Return the [X, Y] coordinate for the center point of the cell that contains the specified text.  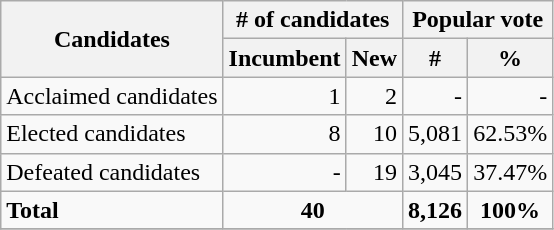
Defeated candidates [112, 172]
Incumbent [284, 58]
40 [312, 210]
62.53% [510, 134]
19 [374, 172]
5,081 [436, 134]
10 [374, 134]
100% [510, 210]
Elected candidates [112, 134]
8 [284, 134]
Candidates [112, 39]
New [374, 58]
1 [284, 96]
% [510, 58]
# of candidates [312, 20]
8,126 [436, 210]
37.47% [510, 172]
Total [112, 210]
Popular vote [478, 20]
2 [374, 96]
# [436, 58]
3,045 [436, 172]
Acclaimed candidates [112, 96]
